From the cell containing the given text, extract its center point as [x, y] coordinate. 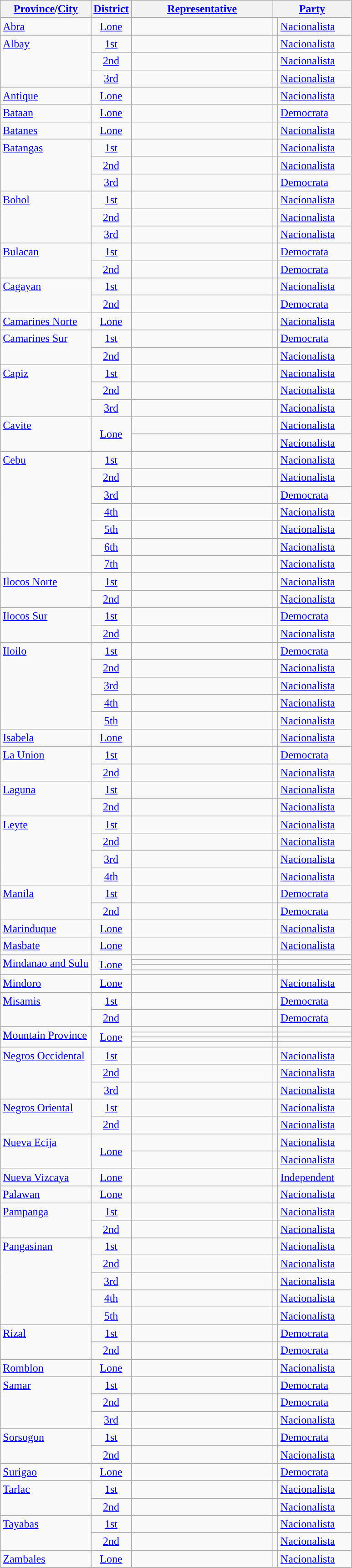
Negros Oriental [46, 1116]
Rizal [46, 1342]
Nueva Ecija [46, 1151]
Albay [46, 61]
Palawan [46, 1194]
Batanes [46, 130]
Masbate [46, 946]
Tayabas [46, 1533]
District [111, 9]
Samar [46, 1403]
Independent [314, 1177]
Camarines Norte [46, 321]
Negros Occidental [46, 1073]
Ilocos Norte [46, 590]
Pampanga [46, 1220]
Cagayan [46, 295]
Capiz [46, 391]
Batangas [46, 165]
Abra [46, 26]
Nueva Vizcaya [46, 1177]
6th [111, 547]
Misamis [46, 1009]
Mindanao and Sulu [46, 965]
Marinduque [46, 928]
Mindoro [46, 983]
Sorsogon [46, 1446]
Bulacan [46, 261]
Cavite [46, 434]
Isabela [46, 738]
7th [111, 564]
Cebu [46, 512]
Party [312, 9]
Camarines Sur [46, 347]
Ilocos Sur [46, 625]
Manila [46, 903]
Bohol [46, 217]
Representative [202, 9]
Surigao [46, 1472]
Antique [46, 96]
Mountain Province [46, 1037]
Zambales [46, 1559]
Laguna [46, 799]
Bataan [46, 113]
Iloilo [46, 686]
Leyte [46, 851]
Pangasinan [46, 1281]
La Union [46, 763]
Province/City [46, 9]
Romblon [46, 1368]
Tarlac [46, 1498]
